Search for the cell housing the specified text and yield its (x, y) center coordinate. 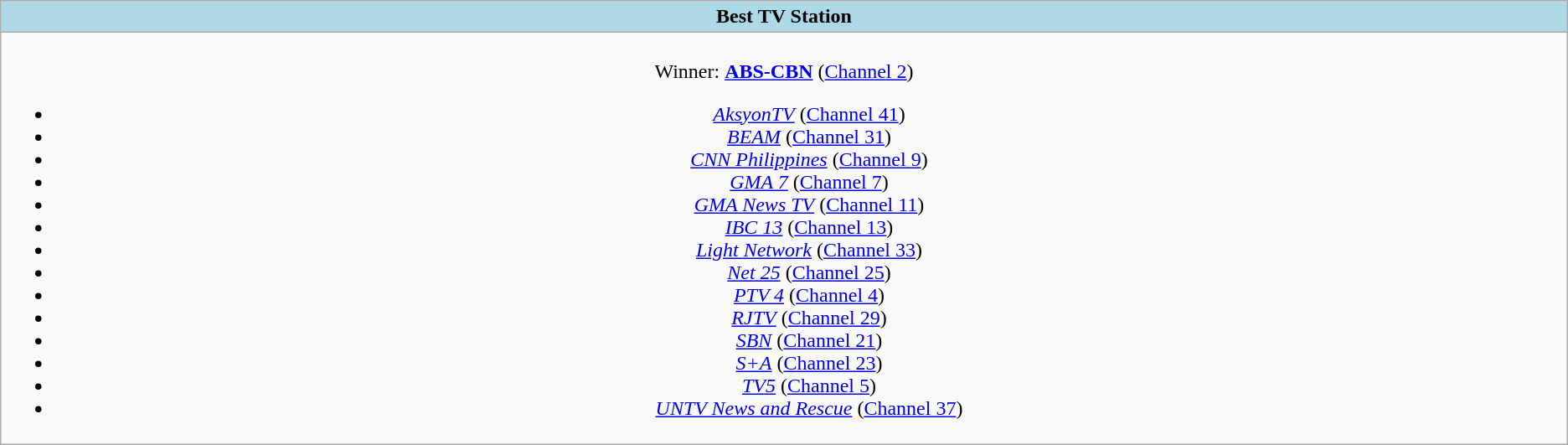
Best TV Station (784, 17)
